From the cell containing the given text, extract its center point as (X, Y) coordinate. 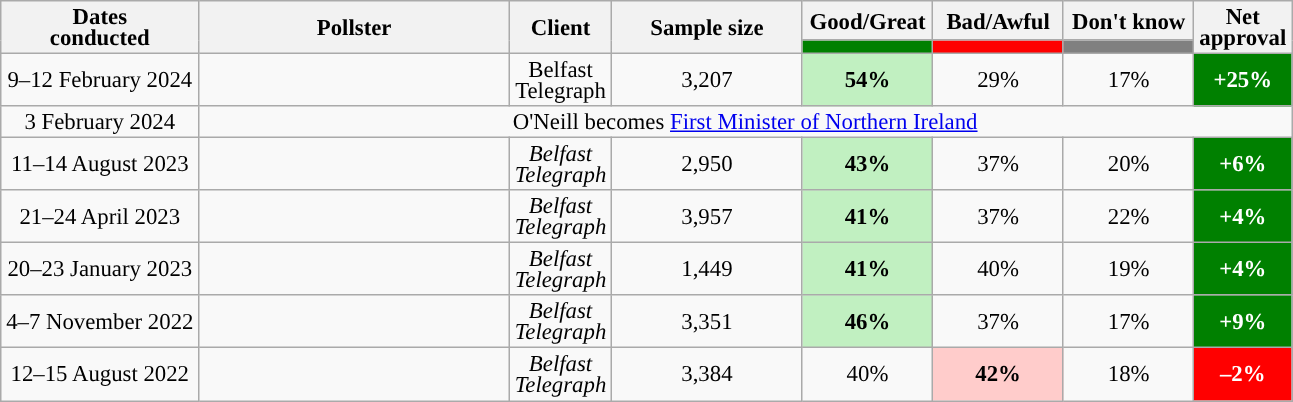
43% (868, 164)
–2% (1243, 374)
Datesconducted (100, 28)
Net approval (1243, 28)
22% (1128, 216)
20–23 January 2023 (100, 270)
3,351 (708, 322)
Bad/Awful (998, 20)
18% (1128, 374)
12–15 August 2022 (100, 374)
Good/Great (868, 20)
3 February 2024 (100, 122)
1,449 (708, 270)
+9% (1243, 322)
21–24 April 2023 (100, 216)
+25% (1243, 80)
2,950 (708, 164)
54% (868, 80)
42% (998, 374)
+6% (1243, 164)
19% (1128, 270)
Sample size (708, 28)
20% (1128, 164)
11–14 August 2023 (100, 164)
46% (868, 322)
3,384 (708, 374)
O'Neill becomes First Minister of Northern Ireland (746, 122)
Client (560, 28)
9–12 February 2024 (100, 80)
4–7 November 2022 (100, 322)
3,957 (708, 216)
3,207 (708, 80)
29% (998, 80)
Don't know (1128, 20)
Pollster (354, 28)
